Locate the cell with the specified text and output its [x, y] center coordinate. 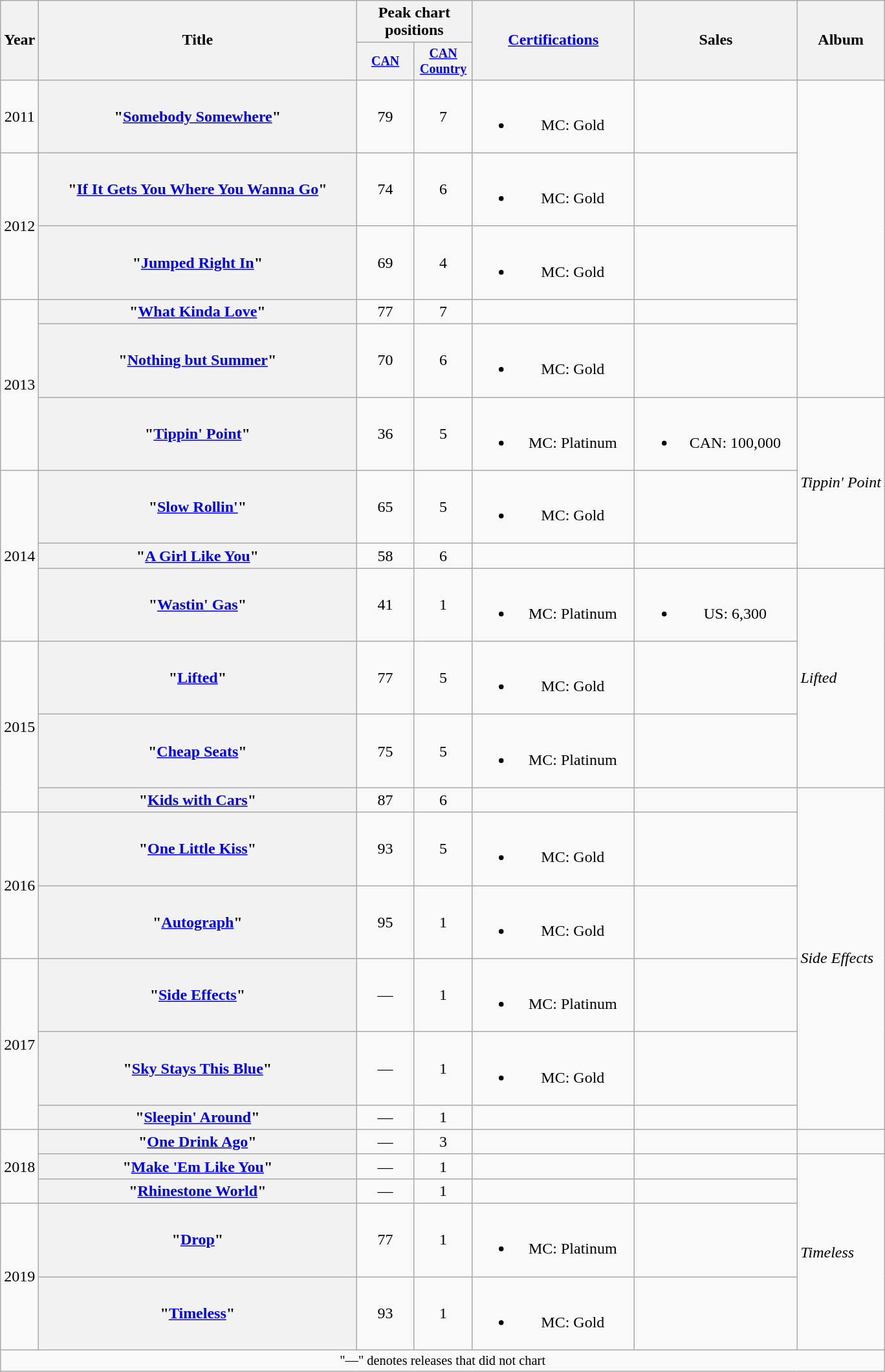
"Jumped Right In" [198, 263]
2014 [19, 556]
2016 [19, 885]
Timeless [841, 1252]
"Tippin' Point" [198, 434]
2017 [19, 1044]
Sales [716, 40]
Title [198, 40]
CAN [386, 61]
"Somebody Somewhere" [198, 116]
"Rhinestone World" [198, 1191]
36 [386, 434]
79 [386, 116]
"Nothing but Summer" [198, 361]
2012 [19, 226]
2019 [19, 1277]
Side Effects [841, 958]
87 [386, 800]
CAN Country [442, 61]
"A Girl Like You" [198, 556]
Tippin' Point [841, 483]
"Drop" [198, 1240]
69 [386, 263]
"Kids with Cars" [198, 800]
41 [386, 604]
US: 6,300 [716, 604]
2018 [19, 1166]
2011 [19, 116]
Lifted [841, 678]
"If It Gets You Where You Wanna Go" [198, 189]
95 [386, 922]
70 [386, 361]
4 [442, 263]
"Lifted" [198, 678]
65 [386, 507]
Peak chartpositions [414, 22]
75 [386, 751]
CAN: 100,000 [716, 434]
"Side Effects" [198, 995]
"Timeless" [198, 1314]
Year [19, 40]
"One Drink Ago" [198, 1142]
"Autograph" [198, 922]
"—" denotes releases that did not chart [442, 1361]
3 [442, 1142]
"Sleepin' Around" [198, 1117]
58 [386, 556]
"Make 'Em Like You" [198, 1166]
"One Little Kiss" [198, 849]
74 [386, 189]
Album [841, 40]
"Cheap Seats" [198, 751]
Certifications [554, 40]
2015 [19, 727]
2013 [19, 384]
"Wastin' Gas" [198, 604]
"Slow Rollin'" [198, 507]
"What Kinda Love" [198, 311]
"Sky Stays This Blue" [198, 1068]
